Output the (X, Y) coordinate of the center of the cell containing the given text.  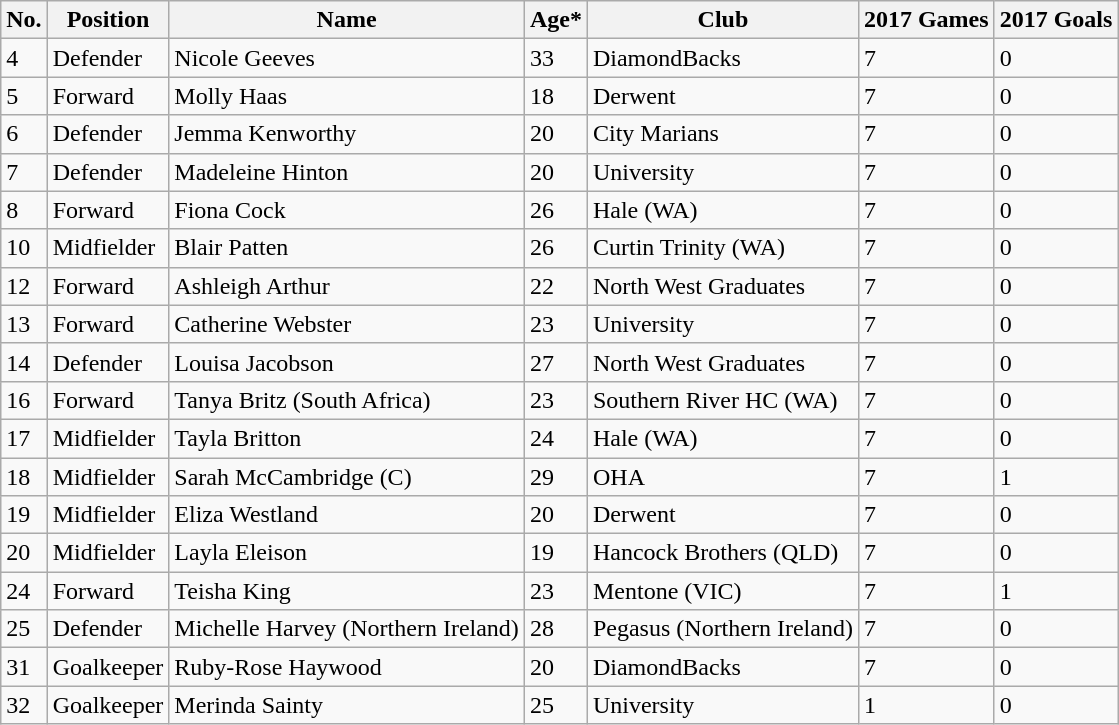
No. (24, 20)
31 (24, 667)
2017 Games (926, 20)
Age* (556, 20)
2017 Goals (1056, 20)
Position (108, 20)
10 (24, 248)
Layla Eleison (347, 553)
Sarah McCambridge (C) (347, 477)
Molly Haas (347, 96)
16 (24, 400)
4 (24, 58)
Ashleigh Arthur (347, 286)
6 (24, 134)
Tanya Britz (South Africa) (347, 400)
8 (24, 210)
27 (556, 362)
Southern River HC (WA) (722, 400)
Pegasus (Northern Ireland) (722, 629)
Hancock Brothers (QLD) (722, 553)
12 (24, 286)
Louisa Jacobson (347, 362)
32 (24, 705)
14 (24, 362)
22 (556, 286)
Madeleine Hinton (347, 172)
Jemma Kenworthy (347, 134)
Mentone (VIC) (722, 591)
Catherine Webster (347, 324)
Name (347, 20)
Teisha King (347, 591)
OHA (722, 477)
13 (24, 324)
Merinda Sainty (347, 705)
City Marians (722, 134)
Ruby-Rose Haywood (347, 667)
Eliza Westland (347, 515)
33 (556, 58)
5 (24, 96)
Club (722, 20)
29 (556, 477)
Blair Patten (347, 248)
17 (24, 438)
Tayla Britton (347, 438)
Fiona Cock (347, 210)
Curtin Trinity (WA) (722, 248)
Nicole Geeves (347, 58)
Michelle Harvey (Northern Ireland) (347, 629)
28 (556, 629)
